From the cell containing the given text, extract its center point as (X, Y) coordinate. 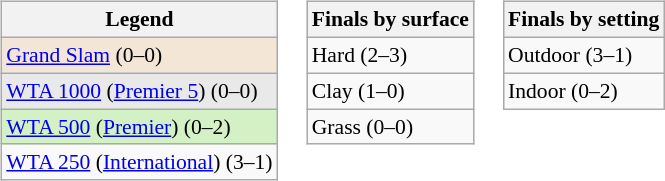
Outdoor (3–1) (584, 55)
Legend (139, 20)
WTA 500 (Premier) (0–2) (139, 127)
Hard (2–3) (390, 55)
Grand Slam (0–0) (139, 55)
Grass (0–0) (390, 127)
WTA 250 (International) (3–1) (139, 162)
Clay (1–0) (390, 91)
WTA 1000 (Premier 5) (0–0) (139, 91)
Finals by surface (390, 20)
Finals by setting (584, 20)
Indoor (0–2) (584, 91)
